Determine the (x, y) coordinate at the center of the cell enclosing the given text.  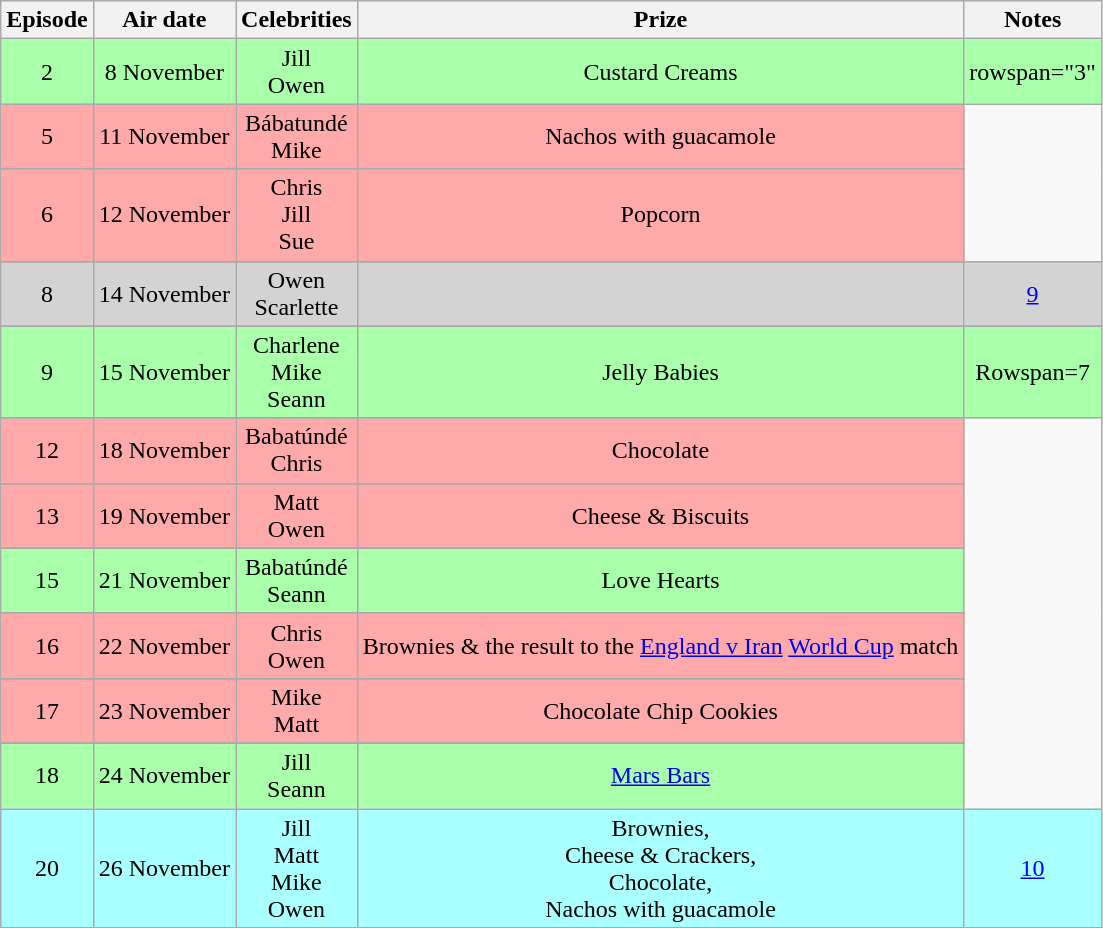
Jelly Babies (660, 372)
21 November (164, 580)
Brownies,Cheese & Crackers,Chocolate,Nachos with guacamole (660, 868)
15 (47, 580)
17 (47, 710)
ChrisJillSue (297, 215)
22 November (164, 646)
14 November (164, 294)
Brownies & the result to the England v Iran World Cup match (660, 646)
8 November (164, 72)
Air date (164, 20)
OwenScarlette (297, 294)
23 November (164, 710)
Rowspan=7 (1033, 372)
6 (47, 215)
18 (47, 776)
Nachos with guacamole (660, 136)
Custard Creams (660, 72)
16 (47, 646)
26 November (164, 868)
JillSeann (297, 776)
12 November (164, 215)
JillMattMikeOwen (297, 868)
8 (47, 294)
CharleneMikeSeann (297, 372)
12 (47, 450)
18 November (164, 450)
BábatundéMike (297, 136)
ChrisOwen (297, 646)
2 (47, 72)
Notes (1033, 20)
Love Hearts (660, 580)
BabatúndéSeann (297, 580)
10 (1033, 868)
Cheese & Biscuits (660, 516)
Mars Bars (660, 776)
Chocolate (660, 450)
19 November (164, 516)
13 (47, 516)
Episode (47, 20)
5 (47, 136)
Popcorn (660, 215)
Celebrities (297, 20)
Chocolate Chip Cookies (660, 710)
JillOwen (297, 72)
MikeMatt (297, 710)
11 November (164, 136)
20 (47, 868)
24 November (164, 776)
BabatúndéChris (297, 450)
rowspan="3" (1033, 72)
MattOwen (297, 516)
15 November (164, 372)
Prize (660, 20)
